Scan for the cell matching the given text and deliver its [x, y] coordinate at center. 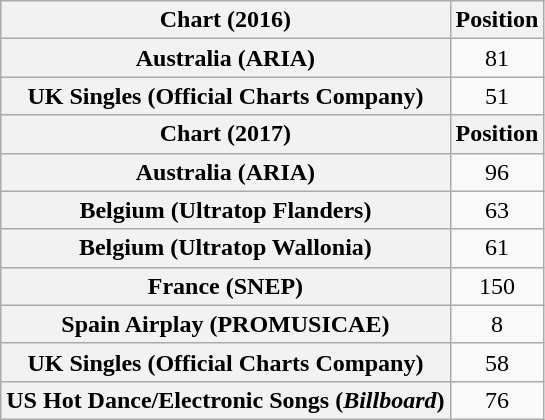
63 [497, 210]
76 [497, 400]
Spain Airplay (PROMUSICAE) [226, 324]
Belgium (Ultratop Wallonia) [226, 248]
150 [497, 286]
96 [497, 172]
Belgium (Ultratop Flanders) [226, 210]
Chart (2016) [226, 20]
Chart (2017) [226, 134]
51 [497, 96]
61 [497, 248]
8 [497, 324]
58 [497, 362]
81 [497, 58]
France (SNEP) [226, 286]
US Hot Dance/Electronic Songs (Billboard) [226, 400]
